Output the (x, y) coordinate of the center of the cell containing the given text.  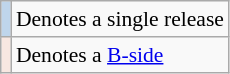
Denotes a single release (120, 19)
Denotes a B-side (120, 55)
